Capture the cell that displays the provided text and extract its (X, Y) central coordinate. 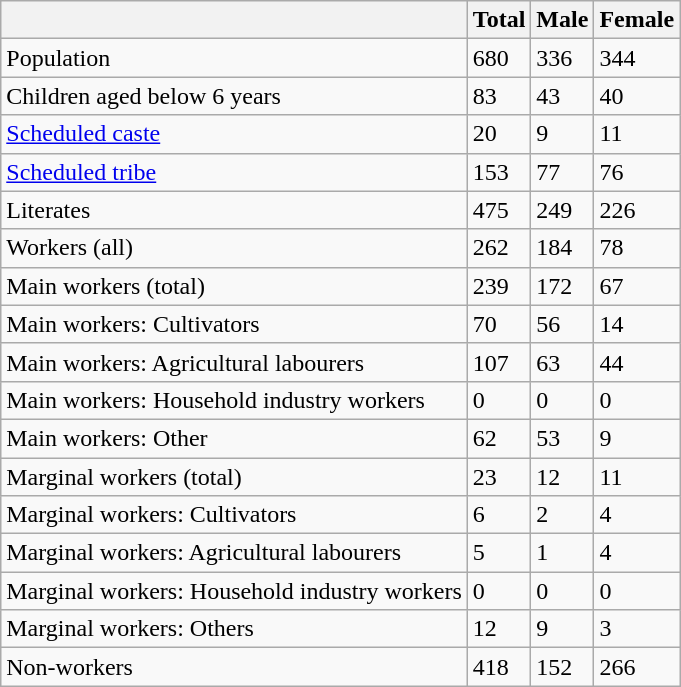
Workers (all) (234, 248)
336 (562, 58)
Children aged below 6 years (234, 96)
43 (562, 96)
266 (637, 667)
Population (234, 58)
418 (499, 667)
249 (562, 210)
Main workers: Agricultural labourers (234, 362)
62 (499, 438)
76 (637, 172)
Main workers: Other (234, 438)
Main workers: Household industry workers (234, 400)
Marginal workers (total) (234, 477)
Scheduled tribe (234, 172)
184 (562, 248)
40 (637, 96)
14 (637, 324)
107 (499, 362)
83 (499, 96)
77 (562, 172)
20 (499, 134)
63 (562, 362)
3 (637, 629)
239 (499, 286)
Non-workers (234, 667)
56 (562, 324)
344 (637, 58)
53 (562, 438)
680 (499, 58)
67 (637, 286)
172 (562, 286)
Main workers (total) (234, 286)
Male (562, 20)
Scheduled caste (234, 134)
262 (499, 248)
78 (637, 248)
Marginal workers: Agricultural labourers (234, 553)
152 (562, 667)
Total (499, 20)
23 (499, 477)
Female (637, 20)
Marginal workers: Cultivators (234, 515)
1 (562, 553)
Main workers: Cultivators (234, 324)
44 (637, 362)
226 (637, 210)
5 (499, 553)
Marginal workers: Household industry workers (234, 591)
70 (499, 324)
475 (499, 210)
6 (499, 515)
Literates (234, 210)
153 (499, 172)
Marginal workers: Others (234, 629)
2 (562, 515)
